Identify which cell holds the provided text, then report its (x, y) central coordinate. 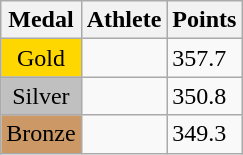
Bronze (41, 134)
Gold (41, 58)
Athlete (124, 20)
350.8 (204, 96)
357.7 (204, 58)
Medal (41, 20)
Points (204, 20)
Silver (41, 96)
349.3 (204, 134)
